Determine the (x, y) coordinate at the center of the cell enclosing the given text.  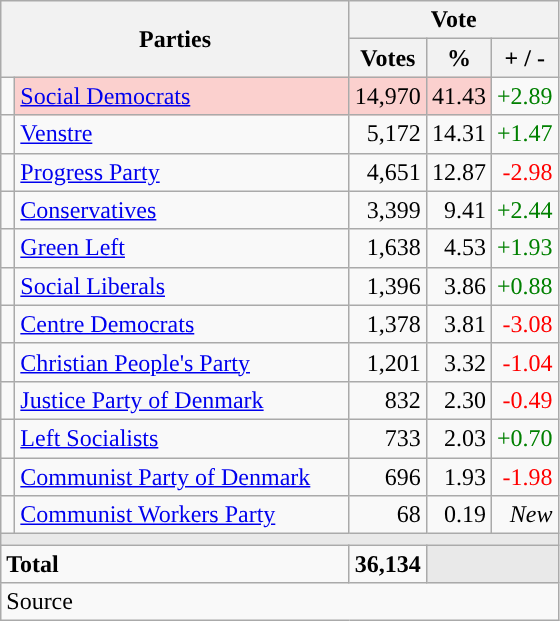
4,651 (388, 172)
Communist Party of Denmark (182, 477)
+1.47 (524, 134)
3,399 (388, 210)
Christian People's Party (182, 362)
+ / - (524, 58)
41.43 (458, 96)
+2.89 (524, 96)
1,201 (388, 362)
1,638 (388, 248)
2.30 (458, 400)
68 (388, 515)
3.86 (458, 286)
832 (388, 400)
5,172 (388, 134)
36,134 (388, 564)
Conservatives (182, 210)
Total (176, 564)
-2.98 (524, 172)
-1.98 (524, 477)
% (458, 58)
-1.04 (524, 362)
3.32 (458, 362)
1.93 (458, 477)
Left Socialists (182, 438)
New (524, 515)
+0.88 (524, 286)
Social Liberals (182, 286)
1,396 (388, 286)
12.87 (458, 172)
Justice Party of Denmark (182, 400)
Votes (388, 58)
+1.93 (524, 248)
3.81 (458, 324)
4.53 (458, 248)
1,378 (388, 324)
Social Democrats (182, 96)
2.03 (458, 438)
Venstre (182, 134)
Source (280, 602)
+2.44 (524, 210)
Communist Workers Party (182, 515)
14.31 (458, 134)
Parties (176, 39)
Vote (454, 20)
14,970 (388, 96)
+0.70 (524, 438)
9.41 (458, 210)
0.19 (458, 515)
Progress Party (182, 172)
733 (388, 438)
696 (388, 477)
Green Left (182, 248)
Centre Democrats (182, 324)
-3.08 (524, 324)
-0.49 (524, 400)
